From the cell containing the given text, extract its center point as [x, y] coordinate. 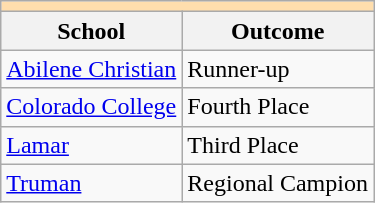
School [92, 31]
Abilene Christian [92, 69]
Fourth Place [278, 107]
Regional Campion [278, 183]
Runner-up [278, 69]
Outcome [278, 31]
Colorado College [92, 107]
Lamar [92, 145]
Third Place [278, 145]
Truman [92, 183]
